Search for the cell housing the specified text and yield its [X, Y] center coordinate. 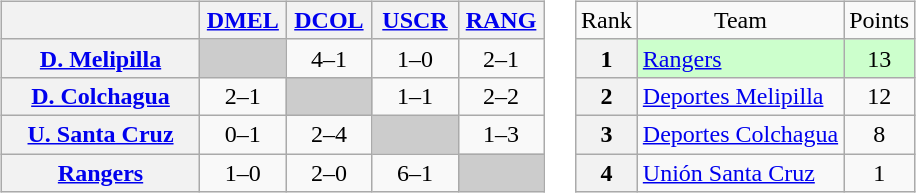
1–3 [501, 134]
2–4 [329, 134]
4–1 [329, 58]
3 [607, 134]
1–1 [415, 96]
2 [607, 96]
Points [880, 20]
Unión Santa Cruz [740, 173]
Team [740, 20]
D. Colchagua [100, 96]
13 [880, 58]
Deportes Melipilla [740, 96]
RANG [501, 20]
Rank [607, 20]
D. Melipilla [100, 58]
USCR [415, 20]
U. Santa Cruz [100, 134]
8 [880, 134]
2–2 [501, 96]
DCOL [329, 20]
0–1 [243, 134]
DMEL [243, 20]
2–0 [329, 173]
6–1 [415, 173]
Deportes Colchagua [740, 134]
12 [880, 96]
4 [607, 173]
